Detect which cell encompasses the target text, then output its (x, y) center coordinate. 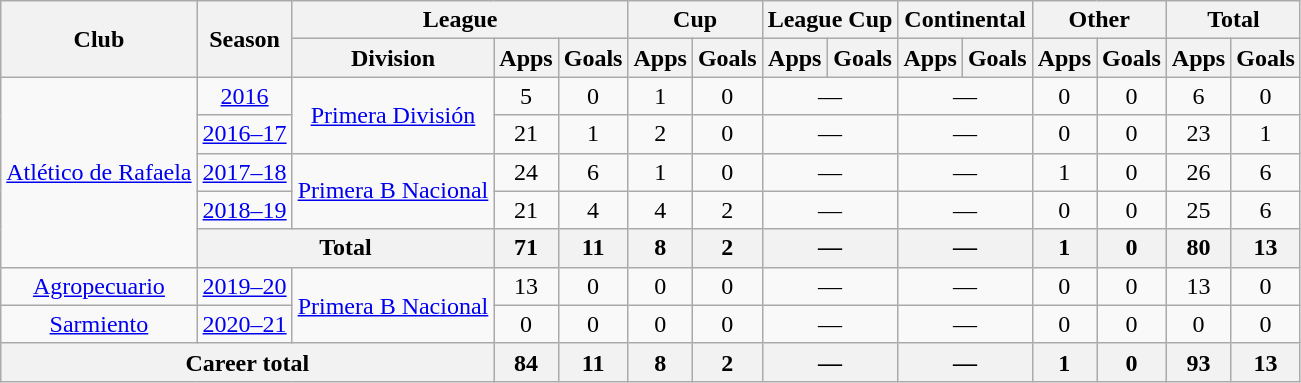
Season (244, 39)
League Cup (830, 20)
Primera División (393, 115)
93 (1198, 362)
Career total (248, 362)
Agropecuario (99, 286)
2019–20 (244, 286)
26 (1198, 172)
5 (526, 96)
Division (393, 58)
23 (1198, 134)
25 (1198, 210)
80 (1198, 248)
Continental (965, 20)
League (460, 20)
84 (526, 362)
2020–21 (244, 324)
2017–18 (244, 172)
24 (526, 172)
Club (99, 39)
Atlético de Rafaela (99, 172)
2016 (244, 96)
Sarmiento (99, 324)
2016–17 (244, 134)
2018–19 (244, 210)
Other (1099, 20)
71 (526, 248)
Cup (695, 20)
